Determine the [X, Y] coordinate at the center of the cell enclosing the given text.  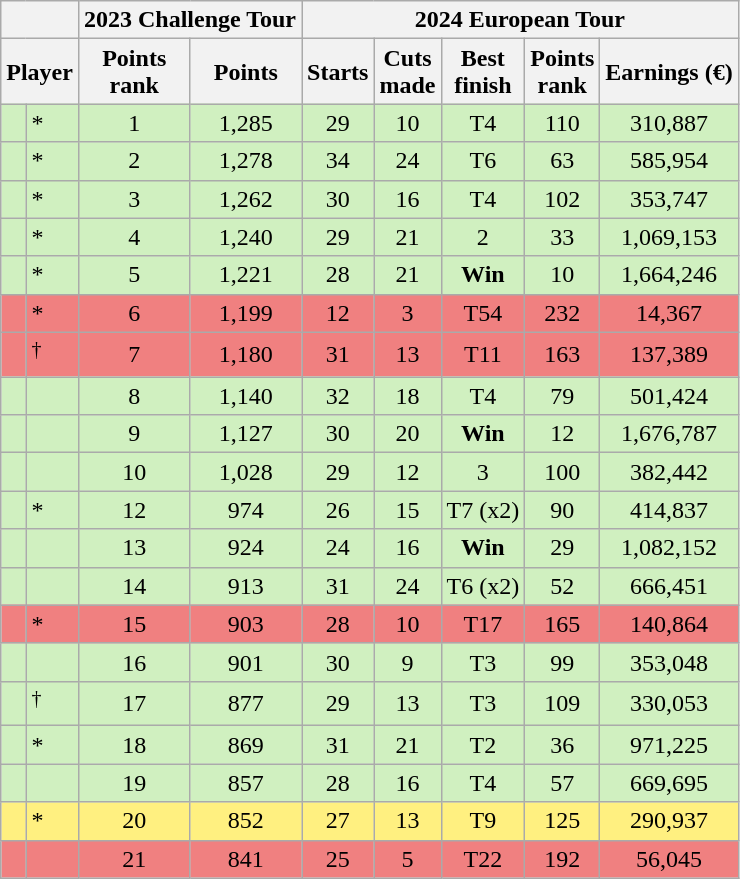
25 [338, 859]
63 [562, 161]
1,240 [246, 237]
1,082,152 [669, 548]
901 [246, 662]
924 [246, 548]
Cutsmade [408, 72]
1,664,246 [669, 275]
192 [562, 859]
869 [246, 745]
585,954 [669, 161]
26 [338, 510]
232 [562, 313]
1,028 [246, 472]
165 [562, 624]
666,451 [669, 586]
2024 European Tour [520, 20]
414,837 [669, 510]
56,045 [669, 859]
1,180 [246, 354]
841 [246, 859]
2023 Challenge Tour [190, 20]
33 [562, 237]
Earnings (€) [669, 72]
877 [246, 704]
353,048 [669, 662]
T11 [483, 354]
57 [562, 783]
109 [562, 704]
1,278 [246, 161]
52 [562, 586]
1 [134, 123]
T17 [483, 624]
34 [338, 161]
125 [562, 821]
79 [562, 396]
290,937 [669, 821]
501,424 [669, 396]
Bestfinish [483, 72]
32 [338, 396]
102 [562, 199]
14,367 [669, 313]
382,442 [669, 472]
110 [562, 123]
353,747 [669, 199]
852 [246, 821]
1,676,787 [669, 434]
T6 (x2) [483, 586]
7 [134, 354]
1,285 [246, 123]
8 [134, 396]
1,199 [246, 313]
913 [246, 586]
T2 [483, 745]
T22 [483, 859]
T9 [483, 821]
6 [134, 313]
T54 [483, 313]
669,695 [669, 783]
100 [562, 472]
Starts [338, 72]
857 [246, 783]
90 [562, 510]
4 [134, 237]
310,887 [669, 123]
T6 [483, 161]
140,864 [669, 624]
19 [134, 783]
17 [134, 704]
971,225 [669, 745]
Points [246, 72]
14 [134, 586]
163 [562, 354]
1,069,153 [669, 237]
Player [40, 72]
36 [562, 745]
1,127 [246, 434]
T7 (x2) [483, 510]
1,221 [246, 275]
903 [246, 624]
1,262 [246, 199]
330,053 [669, 704]
99 [562, 662]
1,140 [246, 396]
974 [246, 510]
137,389 [669, 354]
27 [338, 821]
